Output the [x, y] coordinate of the center of the cell containing the given text.  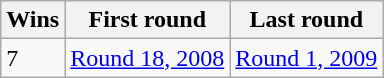
7 [33, 58]
Wins [33, 20]
First round [148, 20]
Round 18, 2008 [148, 58]
Round 1, 2009 [306, 58]
Last round [306, 20]
